Output the (X, Y) coordinate of the center of the cell containing the given text.  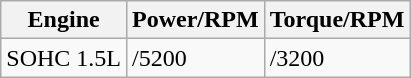
SOHC 1.5L (64, 58)
Power/RPM (195, 20)
/5200 (195, 58)
Engine (64, 20)
Torque/RPM (337, 20)
/3200 (337, 58)
